Determine the (X, Y) coordinate at the center of the cell enclosing the given text.  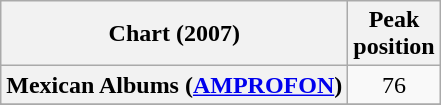
76 (394, 85)
Mexican Albums (AMPROFON) (174, 85)
Chart (2007) (174, 34)
Peakposition (394, 34)
